Return the (x, y) coordinate for the center point of the cell that contains the specified text.  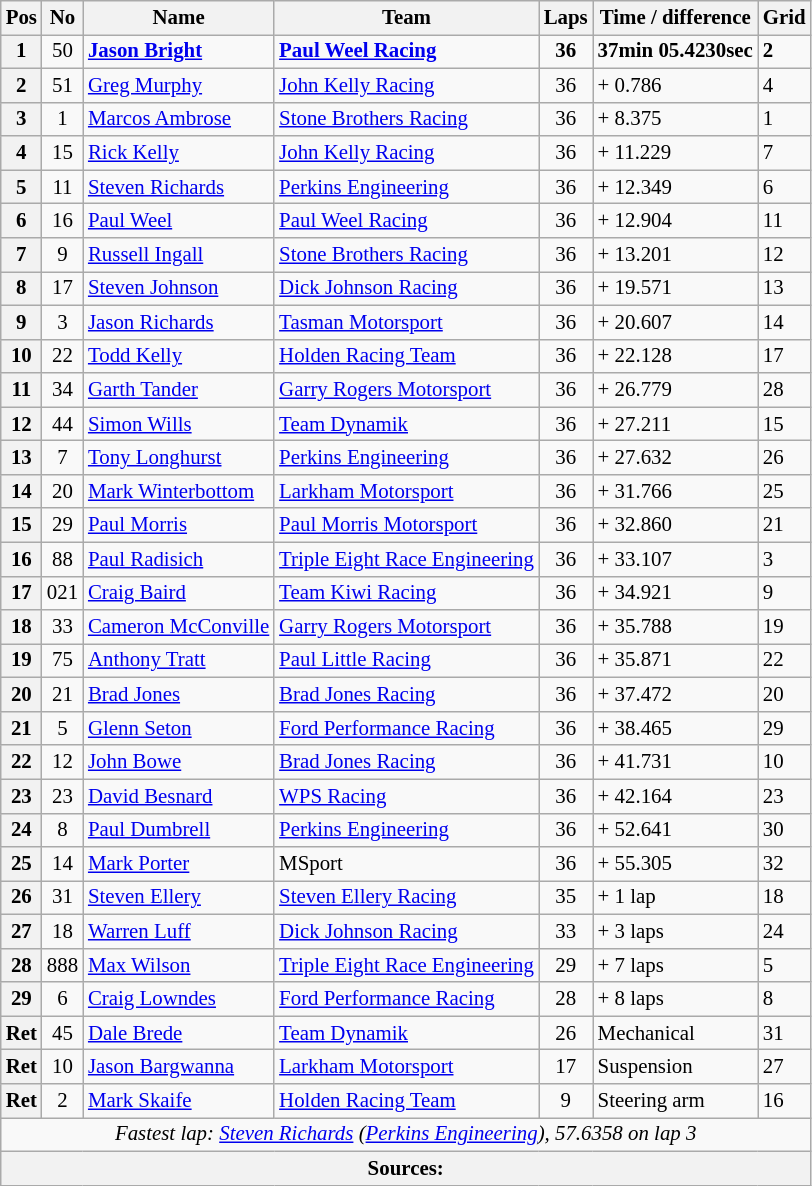
32 (784, 864)
Paul Morris (178, 525)
+ 31.766 (676, 491)
Pos (22, 18)
Jason Bright (178, 51)
+ 55.305 (676, 864)
Mark Skaife (178, 1101)
Craig Lowndes (178, 999)
+ 34.921 (676, 593)
50 (62, 51)
51 (62, 85)
35 (566, 898)
+ 13.201 (676, 255)
34 (62, 390)
Steven Ellery Racing (406, 898)
Suspension (676, 1067)
Name (178, 18)
+ 41.731 (676, 762)
Paul Weel (178, 221)
37min 05.4230sec (676, 51)
Paul Radisich (178, 559)
+ 35.871 (676, 661)
Paul Dumbrell (178, 830)
+ 42.164 (676, 796)
+ 12.349 (676, 187)
30 (784, 830)
Team (406, 18)
Simon Wills (178, 424)
Jason Richards (178, 322)
+ 7 laps (676, 965)
Steven Johnson (178, 288)
Tony Longhurst (178, 458)
MSport (406, 864)
+ 32.860 (676, 525)
+ 11.229 (676, 153)
Team Kiwi Racing (406, 593)
+ 26.779 (676, 390)
Jason Bargwanna (178, 1067)
+ 27.211 (676, 424)
Todd Kelly (178, 356)
Paul Little Racing (406, 661)
+ 1 lap (676, 898)
Glenn Seton (178, 728)
Warren Luff (178, 931)
David Besnard (178, 796)
Garth Tander (178, 390)
75 (62, 661)
Anthony Tratt (178, 661)
888 (62, 965)
Brad Jones (178, 695)
Greg Murphy (178, 85)
Tasman Motorsport (406, 322)
John Bowe (178, 762)
+ 20.607 (676, 322)
Russell Ingall (178, 255)
Laps (566, 18)
Fastest lap: Steven Richards (Perkins Engineering), 57.6358 on lap 3 (406, 1135)
Mark Winterbottom (178, 491)
Mechanical (676, 1033)
45 (62, 1033)
Max Wilson (178, 965)
+ 33.107 (676, 559)
021 (62, 593)
+ 27.632 (676, 458)
+ 19.571 (676, 288)
+ 37.472 (676, 695)
Craig Baird (178, 593)
No (62, 18)
+ 35.788 (676, 627)
Marcos Ambrose (178, 119)
+ 12.904 (676, 221)
44 (62, 424)
Cameron McConville (178, 627)
Rick Kelly (178, 153)
88 (62, 559)
+ 0.786 (676, 85)
+ 8 laps (676, 999)
Steering arm (676, 1101)
Dale Brede (178, 1033)
WPS Racing (406, 796)
Steven Richards (178, 187)
Steven Ellery (178, 898)
+ 52.641 (676, 830)
+ 38.465 (676, 728)
Time / difference (676, 18)
+ 3 laps (676, 931)
+ 22.128 (676, 356)
Paul Morris Motorsport (406, 525)
+ 8.375 (676, 119)
Sources: (406, 1168)
Mark Porter (178, 864)
Grid (784, 18)
